Pinpoint the cell where the given text exists, returning its [x, y] midpoint coordinate. 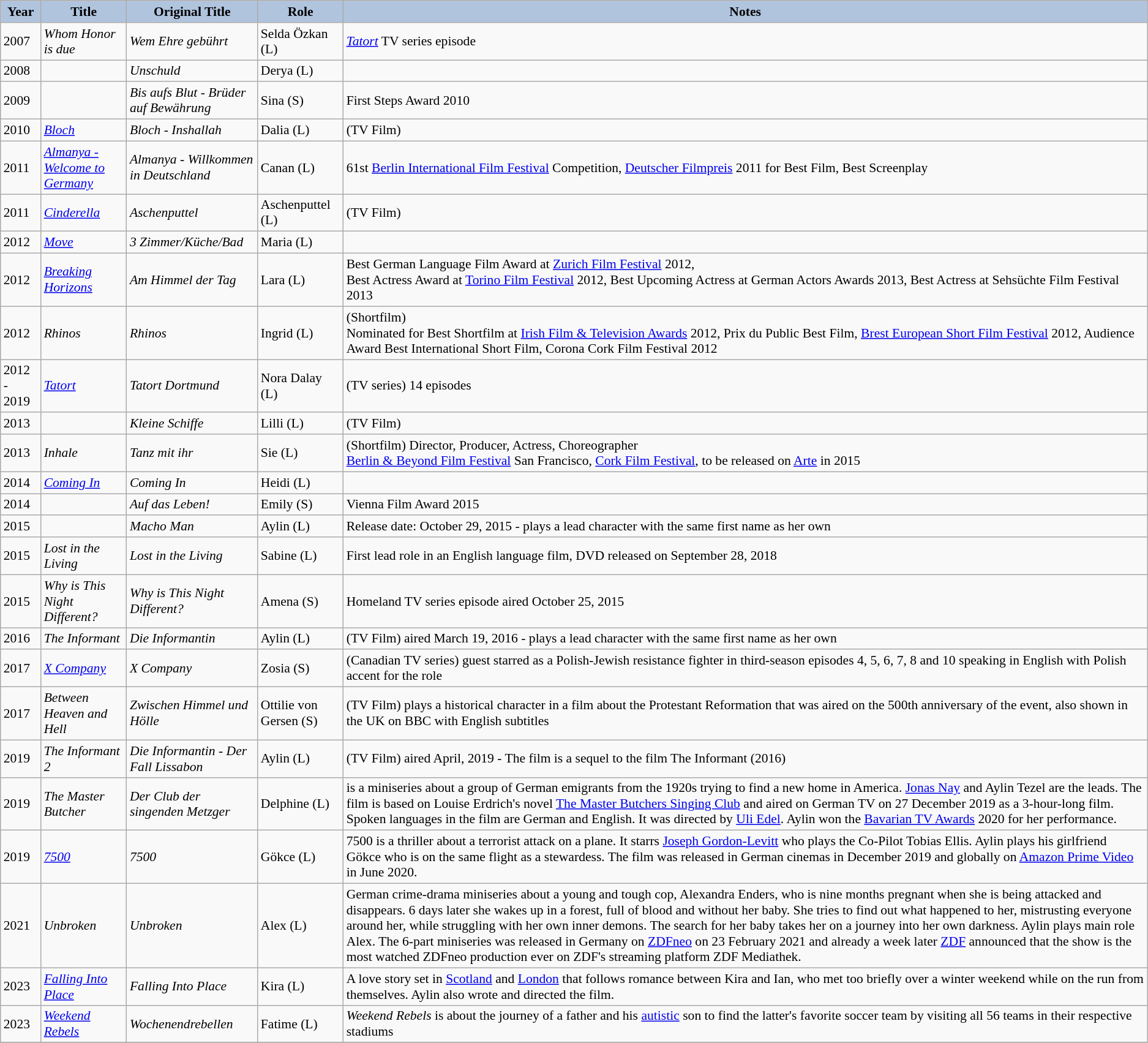
Tatort TV series episode [746, 42]
Sina (S) [301, 100]
3 Zimmer/Küche/Bad [192, 243]
Original Title [192, 12]
Zosia (S) [301, 669]
2007 [21, 42]
Der Club der singenden Metzger [192, 804]
Wem Ehre gebührt [192, 42]
Maria (L) [301, 243]
Amena (S) [301, 601]
First Steps Award 2010 [746, 100]
Move [84, 243]
Tatort [84, 386]
Almanya - Willkommen in Deutschland [192, 168]
Canan (L) [301, 168]
(TV Film) aired March 19, 2016 - plays a lead character with the same first name as her own [746, 639]
Kleine Schiffe [192, 424]
Kira (L) [301, 986]
Die Informantin [192, 639]
Notes [746, 12]
Release date: October 29, 2015 - plays a lead character with the same first name as her own [746, 527]
Bloch - Inshallah [192, 130]
Sabine (L) [301, 556]
The Master Butcher [84, 804]
Bloch [84, 130]
Am Himmel der Tag [192, 281]
Bis aufs Blut - Brüder auf Bewährung [192, 100]
Cinderella [84, 213]
Ottilie von Gersen (S) [301, 714]
Year [21, 12]
Vienna Film Award 2015 [746, 505]
Selda Özkan (L) [301, 42]
Aschenputtel (L) [301, 213]
Auf das Leben! [192, 505]
Whom Honor is due [84, 42]
Unschuld [192, 71]
Almanya - Welcome to Germany [84, 168]
Title [84, 12]
2012 - 2019 [21, 386]
Lara (L) [301, 281]
Between Heaven and Hell [84, 714]
Homeland TV series episode aired October 25, 2015 [746, 601]
Die Informantin - Der Fall Lissabon [192, 758]
Sie (L) [301, 453]
Alex (L) [301, 926]
2009 [21, 100]
Role [301, 12]
The Informant [84, 639]
Zwischen Himmel und Hölle [192, 714]
Tatort Dortmund [192, 386]
Macho Man [192, 527]
Inhale [84, 453]
Delphine (L) [301, 804]
Nora Dalay (L) [301, 386]
The Informant 2 [84, 758]
Breaking Horizons [84, 281]
2016 [21, 639]
Gökce (L) [301, 857]
Dalia (L) [301, 130]
Fatime (L) [301, 1024]
Wochenendrebellen [192, 1024]
Ingrid (L) [301, 333]
Aschenputtel [192, 213]
(TV Film) aired April, 2019 - The film is a sequel to the film The Informant (2016) [746, 758]
Lilli (L) [301, 424]
2010 [21, 130]
Weekend Rebels [84, 1024]
Emily (S) [301, 505]
61st Berlin International Film Festival Competition, Deutscher Filmpreis 2011 for Best Film, Best Screenplay [746, 168]
First lead role in an English language film, DVD released on September 28, 2018 [746, 556]
Heidi (L) [301, 483]
Derya (L) [301, 71]
(Shortfilm) Director, Producer, Actress, ChoreographerBerlin & Beyond Film Festival San Francisco, Cork Film Festival, to be released on Arte in 2015 [746, 453]
2021 [21, 926]
(TV series) 14 episodes [746, 386]
2008 [21, 71]
Tanz mit ihr [192, 453]
